Identify which cell holds the provided text, then report its [x, y] central coordinate. 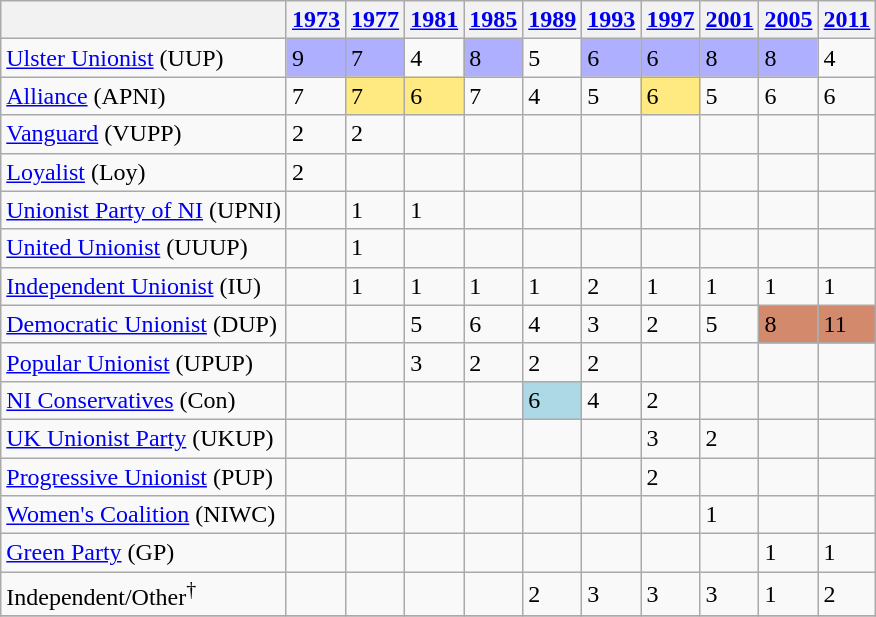
NI Conservatives (Con) [144, 400]
Democratic Unionist (DUP) [144, 324]
Ulster Unionist (UUP) [144, 58]
1989 [552, 20]
Alliance (APNI) [144, 96]
Independent Unionist (IU) [144, 286]
1973 [316, 20]
Green Party (GP) [144, 553]
11 [847, 324]
1977 [376, 20]
1981 [434, 20]
Vanguard (VUPP) [144, 134]
2005 [788, 20]
Unionist Party of NI (UPNI) [144, 210]
Independent/Other† [144, 594]
2011 [847, 20]
UK Unionist Party (UKUP) [144, 438]
Popular Unionist (UPUP) [144, 362]
United Unionist (UUUP) [144, 248]
Women's Coalition (NIWC) [144, 515]
Progressive Unionist (PUP) [144, 477]
1985 [494, 20]
2001 [730, 20]
Loyalist (Loy) [144, 172]
1993 [612, 20]
1997 [670, 20]
9 [316, 58]
